Return [X, Y] of the center of cell containing provided text 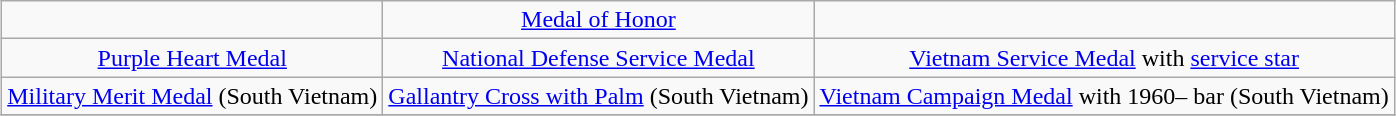
Medal of Honor [598, 20]
Gallantry Cross with Palm (South Vietnam) [598, 96]
Military Merit Medal (South Vietnam) [192, 96]
Vietnam Service Medal with service star [1104, 58]
Purple Heart Medal [192, 58]
Vietnam Campaign Medal with 1960– bar (South Vietnam) [1104, 96]
National Defense Service Medal [598, 58]
